From the cell containing the given text, extract its center point as [X, Y] coordinate. 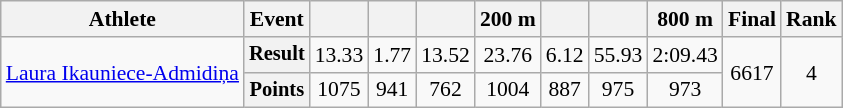
Athlete [122, 19]
Points [277, 90]
200 m [508, 19]
4 [812, 72]
762 [446, 90]
1004 [508, 90]
Event [277, 19]
55.93 [618, 55]
23.76 [508, 55]
13.52 [446, 55]
6617 [752, 72]
941 [392, 90]
Final [752, 19]
6.12 [565, 55]
Result [277, 55]
887 [565, 90]
975 [618, 90]
1075 [340, 90]
800 m [684, 19]
13.33 [340, 55]
973 [684, 90]
Rank [812, 19]
2:09.43 [684, 55]
1.77 [392, 55]
Laura Ikauniece-Admidiņa [122, 72]
